Detect which cell encompasses the target text, then output its (X, Y) center coordinate. 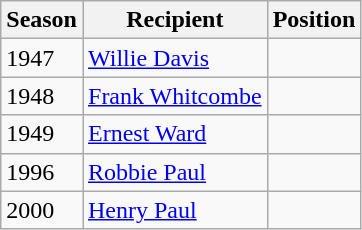
Willie Davis (174, 58)
1996 (42, 172)
Henry Paul (174, 210)
Season (42, 20)
Recipient (174, 20)
Robbie Paul (174, 172)
1947 (42, 58)
Frank Whitcombe (174, 96)
1948 (42, 96)
Position (314, 20)
Ernest Ward (174, 134)
2000 (42, 210)
1949 (42, 134)
